Provide the [x, y] coordinate of the cell's center where the given text is located.  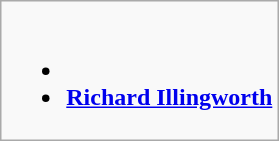
Richard Illingworth [140, 71]
